Return the (X, Y) coordinate for the center point of the cell that contains the specified text.  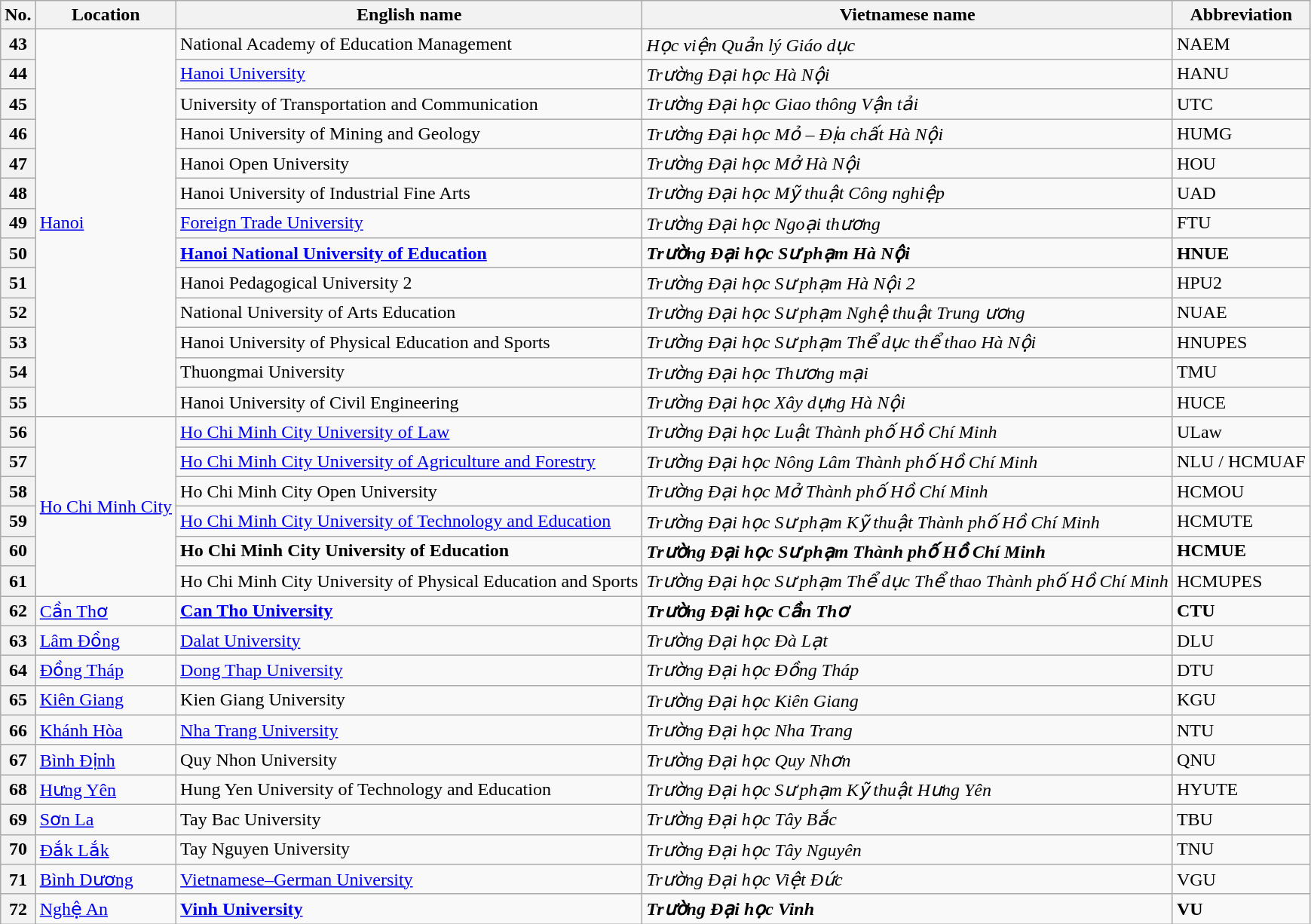
65 (18, 700)
Trường Đại học Sư phạm Thể dục Thể thao Thành phố Hồ Chí Minh (908, 581)
Vietnamese name (908, 15)
Trường Đại học Đà Lạt (908, 641)
DLU (1241, 641)
Trường Đại học Tây Nguyên (908, 849)
Trường Đại học Mở Thành phố Hồ Chí Minh (908, 491)
Trường Đại học Tây Bắc (908, 819)
HCMUPES (1241, 581)
71 (18, 880)
HOU (1241, 164)
Trường Đại học Đồng Tháp (908, 671)
62 (18, 610)
HUMG (1241, 134)
Hung Yen University of Technology and Education (409, 790)
Trường Đại học Sư phạm Thành phố Hồ Chí Minh (908, 551)
Trường Đại học Sư phạm Nghệ thuật Trung ương (908, 313)
55 (18, 402)
Khánh Hòa (106, 730)
UAD (1241, 194)
51 (18, 283)
Hanoi Pedagogical University 2 (409, 283)
Tay Bac University (409, 819)
Trường Đại học Ngoại thương (908, 223)
Hanoi Open University (409, 164)
Nha Trang University (409, 730)
Location (106, 15)
Trường Đại học Quy Nhơn (908, 760)
Ho Chi Minh City (106, 506)
Vietnamese–German University (409, 880)
Sơn La (106, 819)
Ho Chi Minh City University of Education (409, 551)
70 (18, 849)
VGU (1241, 880)
59 (18, 522)
Trường Đại học Mở Hà Nội (908, 164)
Trường Đại học Sư phạm Kỹ thuật Hưng Yên (908, 790)
Bình Định (106, 760)
Trường Đại học Sư phạm Hà Nội (908, 253)
Trường Đại học Nha Trang (908, 730)
NAEM (1241, 44)
61 (18, 581)
48 (18, 194)
49 (18, 223)
QNU (1241, 760)
HYUTE (1241, 790)
Can Tho University (409, 610)
Lâm Đồng (106, 641)
Trường Đại học Xây dựng Hà Nội (908, 402)
53 (18, 342)
Trường Đại học Mỏ – Địa chất Hà Nội (908, 134)
Nghệ An (106, 909)
47 (18, 164)
Hanoi University (409, 74)
Trường Đại học Việt Đức (908, 880)
HANU (1241, 74)
Trường Đại học Hà Nội (908, 74)
VU (1241, 909)
Trường Đại học Thương mại (908, 372)
Trường Đại học Sư phạm Thể dục thể thao Hà Nội (908, 342)
50 (18, 253)
43 (18, 44)
Đồng Tháp (106, 671)
Ho Chi Minh City University of Technology and Education (409, 522)
Ho Chi Minh City Open University (409, 491)
Bình Dương (106, 880)
Trường Đại học Luật Thành phố Hồ Chí Minh (908, 432)
CTU (1241, 610)
Đắk Lắk (106, 849)
57 (18, 462)
60 (18, 551)
Ho Chi Minh City University of Agriculture and Forestry (409, 462)
56 (18, 432)
HUCE (1241, 402)
Trường Đại học Nông Lâm Thành phố Hồ Chí Minh (908, 462)
NUAE (1241, 313)
68 (18, 790)
Tay Nguyen University (409, 849)
Hanoi University of Industrial Fine Arts (409, 194)
52 (18, 313)
ULaw (1241, 432)
Trường Đại học Vinh (908, 909)
Dalat University (409, 641)
Học viện Quản lý Giáo dục (908, 44)
Trường Đại học Kiên Giang (908, 700)
National University of Arts Education (409, 313)
University of Transportation and Communication (409, 104)
Trường Đại học Sư phạm Kỹ thuật Thành phố Hồ Chí Minh (908, 522)
National Academy of Education Management (409, 44)
TMU (1241, 372)
KGU (1241, 700)
Hanoi University of Civil Engineering (409, 402)
HCMUTE (1241, 522)
NTU (1241, 730)
Cần Thơ (106, 610)
Hanoi University of Mining and Geology (409, 134)
TBU (1241, 819)
English name (409, 15)
Kiên Giang (106, 700)
Trường Đại học Cần Thơ (908, 610)
Trường Đại học Sư phạm Hà Nội 2 (908, 283)
Ho Chi Minh City University of Law (409, 432)
44 (18, 74)
Hưng Yên (106, 790)
DTU (1241, 671)
Trường Đại học Mỹ thuật Công nghiệp (908, 194)
NLU / HCMUAF (1241, 462)
66 (18, 730)
HNUPES (1241, 342)
63 (18, 641)
Trường Đại học Giao thông Vận tải (908, 104)
58 (18, 491)
Hanoi National University of Education (409, 253)
46 (18, 134)
Ho Chi Minh City University of Physical Education and Sports (409, 581)
Vinh University (409, 909)
Foreign Trade University (409, 223)
67 (18, 760)
HCMOU (1241, 491)
No. (18, 15)
HCMUE (1241, 551)
Hanoi (106, 223)
TNU (1241, 849)
UTC (1241, 104)
72 (18, 909)
Hanoi University of Physical Education and Sports (409, 342)
HPU2 (1241, 283)
45 (18, 104)
Thuongmai University (409, 372)
54 (18, 372)
HNUE (1241, 253)
69 (18, 819)
Dong Thap University (409, 671)
FTU (1241, 223)
Abbreviation (1241, 15)
Kien Giang University (409, 700)
64 (18, 671)
Quy Nhon University (409, 760)
